Output the (x, y) coordinate of the center of the cell containing the given text.  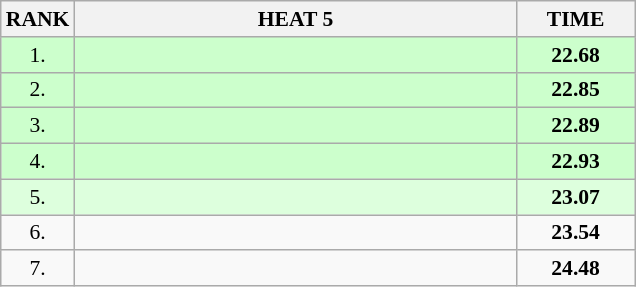
22.89 (576, 126)
TIME (576, 19)
24.48 (576, 269)
HEAT 5 (295, 19)
4. (38, 162)
6. (38, 233)
5. (38, 197)
22.85 (576, 90)
23.07 (576, 197)
1. (38, 55)
23.54 (576, 233)
7. (38, 269)
22.93 (576, 162)
2. (38, 90)
3. (38, 126)
22.68 (576, 55)
RANK (38, 19)
